Return the (X, Y) coordinate for the center point of the cell that contains the specified text.  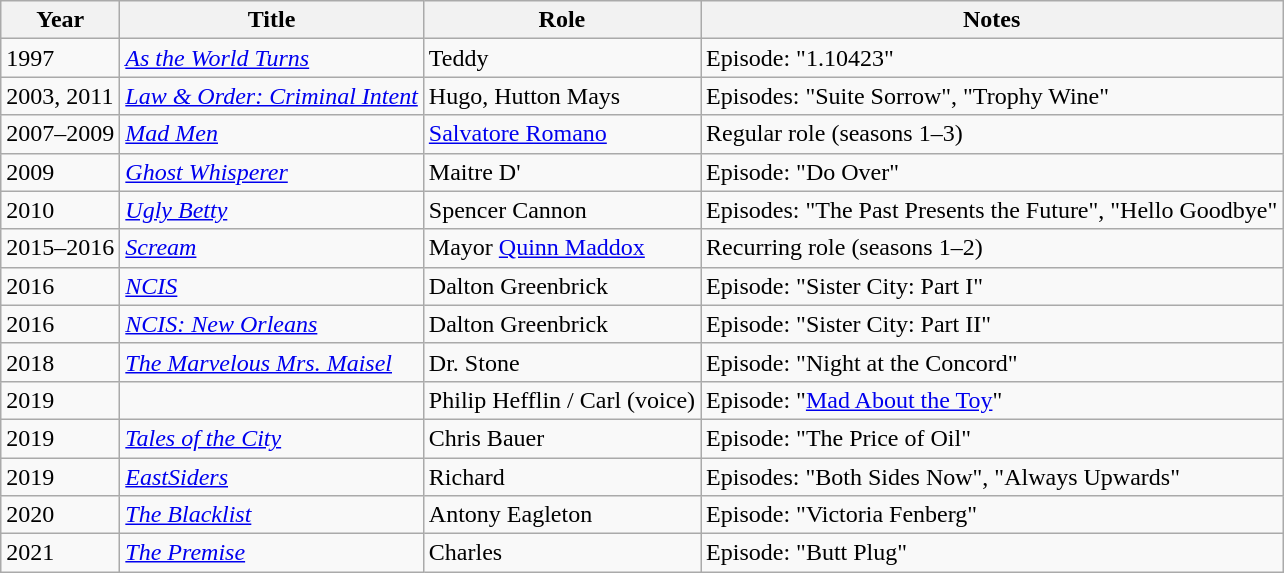
Title (272, 20)
Episode: "Night at the Concord" (992, 362)
Richard (562, 477)
As the World Turns (272, 58)
Role (562, 20)
Episode: "1.10423" (992, 58)
2015–2016 (60, 248)
Scream (272, 248)
Episodes: "Both Sides Now", "Always Upwards" (992, 477)
Mad Men (272, 134)
2021 (60, 553)
Spencer Cannon (562, 210)
The Blacklist (272, 515)
Maitre D' (562, 172)
2007–2009 (60, 134)
Hugo, Hutton Mays (562, 96)
Ugly Betty (272, 210)
2009 (60, 172)
NCIS: New Orleans (272, 324)
Episode: "Victoria Fenberg" (992, 515)
Episode: "Sister City: Part I" (992, 286)
The Premise (272, 553)
Philip Hefflin / Carl (voice) (562, 400)
Episodes: "The Past Presents the Future", "Hello Goodbye" (992, 210)
NCIS (272, 286)
Salvatore Romano (562, 134)
Episode: "The Price of Oil" (992, 438)
Regular role (seasons 1–3) (992, 134)
Tales of the City (272, 438)
Chris Bauer (562, 438)
2018 (60, 362)
1997 (60, 58)
2003, 2011 (60, 96)
Episode: "Do Over" (992, 172)
Charles (562, 553)
EastSiders (272, 477)
The Marvelous Mrs. Maisel (272, 362)
Ghost Whisperer (272, 172)
Notes (992, 20)
Year (60, 20)
Law & Order: Criminal Intent (272, 96)
2020 (60, 515)
Episode: "Butt Plug" (992, 553)
Recurring role (seasons 1–2) (992, 248)
2010 (60, 210)
Episodes: "Suite Sorrow", "Trophy Wine" (992, 96)
Episode: "Mad About the Toy" (992, 400)
Teddy (562, 58)
Mayor Quinn Maddox (562, 248)
Antony Eagleton (562, 515)
Dr. Stone (562, 362)
Episode: "Sister City: Part II" (992, 324)
